Pinpoint the cell where the given text exists, returning its [x, y] midpoint coordinate. 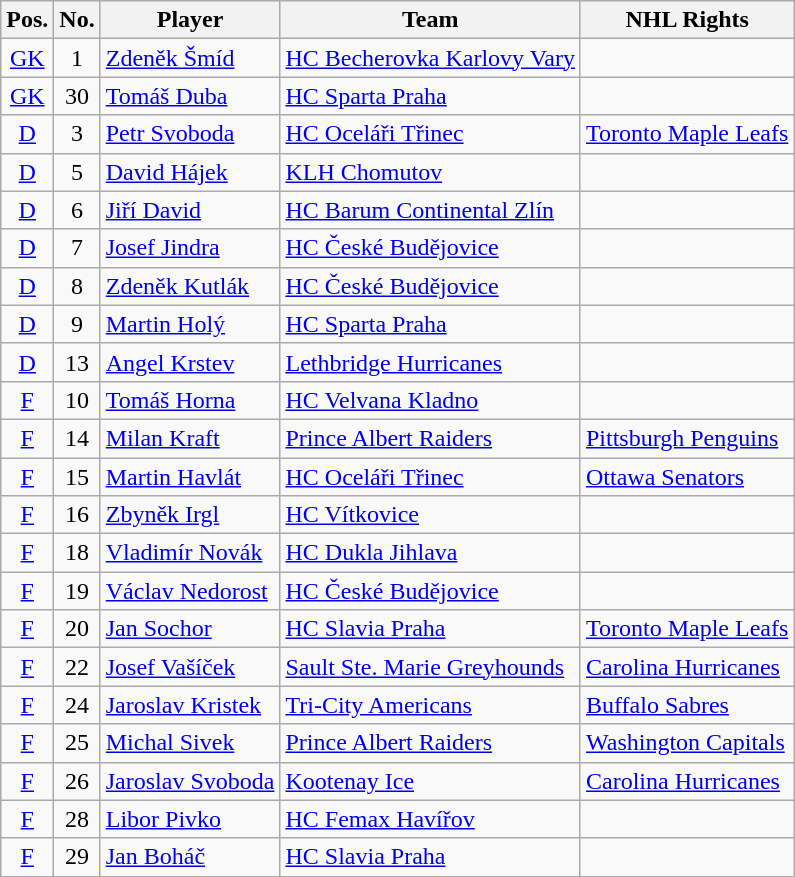
Vladimír Novák [190, 553]
13 [77, 362]
Washington Capitals [686, 743]
Player [190, 20]
26 [77, 781]
HC Barum Continental Zlín [430, 210]
Josef Vašíček [190, 667]
HC Dukla Jihlava [430, 553]
Martin Holý [190, 324]
HC Vítkovice [430, 515]
Jan Sochor [190, 629]
Jaroslav Kristek [190, 705]
Zdeněk Kutlák [190, 286]
Michal Sivek [190, 743]
Sault Ste. Marie Greyhounds [430, 667]
Kootenay Ice [430, 781]
28 [77, 819]
1 [77, 58]
15 [77, 477]
22 [77, 667]
5 [77, 172]
24 [77, 705]
HC Femax Havířov [430, 819]
19 [77, 591]
Jiří David [190, 210]
HC Velvana Kladno [430, 400]
Angel Krstev [190, 362]
25 [77, 743]
No. [77, 20]
Zbyněk Irgl [190, 515]
29 [77, 857]
NHL Rights [686, 20]
Tri-City Americans [430, 705]
Tomáš Duba [190, 96]
Zdeněk Šmíd [190, 58]
David Hájek [190, 172]
Libor Pivko [190, 819]
Lethbridge Hurricanes [430, 362]
Team [430, 20]
Josef Jindra [190, 248]
Martin Havlát [190, 477]
KLH Chomutov [430, 172]
7 [77, 248]
9 [77, 324]
18 [77, 553]
Milan Kraft [190, 438]
Jan Boháč [190, 857]
8 [77, 286]
Václav Nedorost [190, 591]
10 [77, 400]
HC Becherovka Karlovy Vary [430, 58]
20 [77, 629]
30 [77, 96]
Petr Svoboda [190, 134]
Ottawa Senators [686, 477]
Pos. [28, 20]
Jaroslav Svoboda [190, 781]
Tomáš Horna [190, 400]
6 [77, 210]
Buffalo Sabres [686, 705]
16 [77, 515]
3 [77, 134]
Pittsburgh Penguins [686, 438]
14 [77, 438]
